Locate the cell with the specified text and output its [x, y] center coordinate. 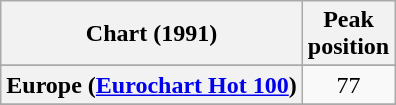
Chart (1991) [152, 34]
77 [348, 85]
Europe (Eurochart Hot 100) [152, 85]
Peakposition [348, 34]
